Capture the cell that displays the provided text and extract its [X, Y] central coordinate. 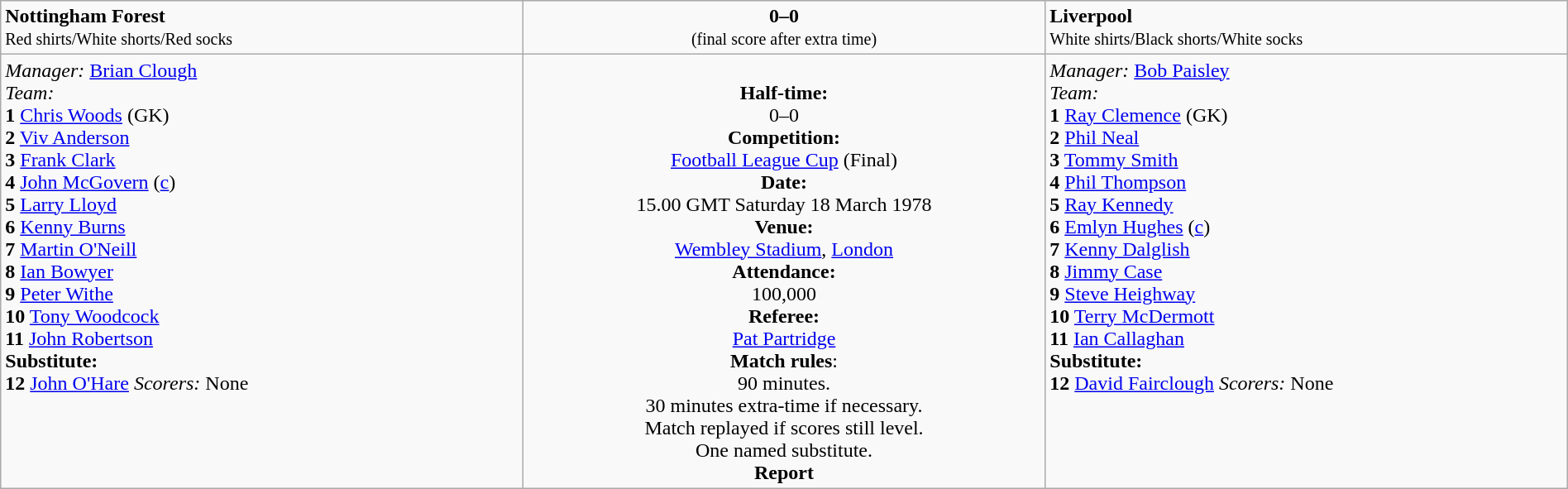
0–0(final score after extra time) [784, 28]
Nottingham ForestRed shirts/White shorts/Red socks [262, 28]
LiverpoolWhite shirts/Black shorts/White socks [1307, 28]
